From the cell containing the given text, extract its center point as (X, Y) coordinate. 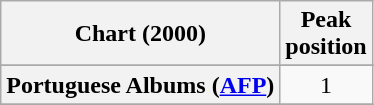
Chart (2000) (140, 34)
Portuguese Albums (AFP) (140, 85)
Peakposition (326, 34)
1 (326, 85)
